Return the [x, y] coordinate for the center point of the cell that contains the specified text.  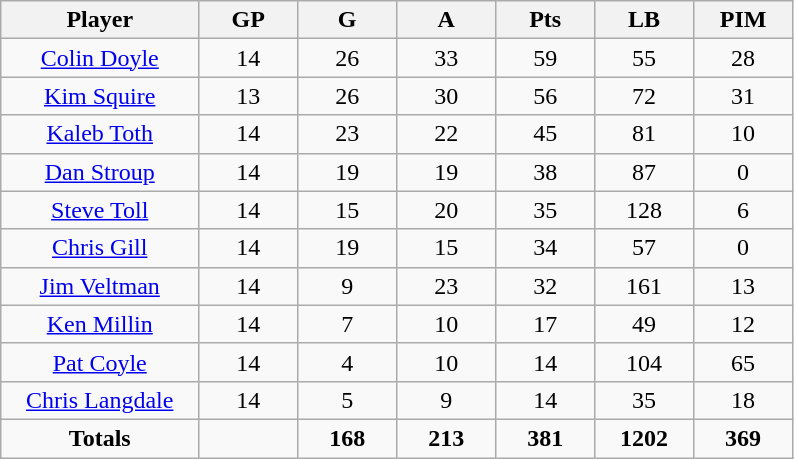
GP [248, 20]
128 [644, 210]
17 [546, 324]
Colin Doyle [100, 58]
57 [644, 248]
Dan Stroup [100, 172]
30 [446, 96]
369 [744, 438]
Chris Gill [100, 248]
G [348, 20]
4 [348, 362]
12 [744, 324]
A [446, 20]
56 [546, 96]
Jim Veltman [100, 286]
Pat Coyle [100, 362]
81 [644, 134]
49 [644, 324]
Kim Squire [100, 96]
Player [100, 20]
28 [744, 58]
104 [644, 362]
33 [446, 58]
20 [446, 210]
31 [744, 96]
Pts [546, 20]
Steve Toll [100, 210]
6 [744, 210]
381 [546, 438]
Ken Millin [100, 324]
LB [644, 20]
59 [546, 58]
7 [348, 324]
161 [644, 286]
32 [546, 286]
65 [744, 362]
45 [546, 134]
55 [644, 58]
213 [446, 438]
38 [546, 172]
168 [348, 438]
87 [644, 172]
5 [348, 400]
PIM [744, 20]
18 [744, 400]
34 [546, 248]
Kaleb Toth [100, 134]
Totals [100, 438]
22 [446, 134]
72 [644, 96]
1202 [644, 438]
Chris Langdale [100, 400]
